Extract the (X, Y) coordinate from the center of the cell holding the provided text.  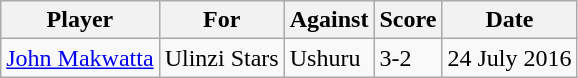
Ulinzi Stars (222, 58)
For (222, 20)
Score (408, 20)
24 July 2016 (510, 58)
3-2 (408, 58)
Ushuru (329, 58)
Player (80, 20)
John Makwatta (80, 58)
Against (329, 20)
Date (510, 20)
